Return the (x, y) coordinate for the center point of the cell that contains the specified text.  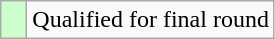
Qualified for final round (151, 20)
